Pinpoint the cell where the given text exists, returning its [x, y] midpoint coordinate. 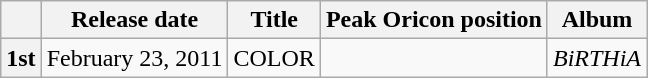
BiRTHiA [596, 58]
February 23, 2011 [134, 58]
Peak Oricon position [434, 20]
1st [21, 58]
Title [274, 20]
COLOR [274, 58]
Release date [134, 20]
Album [596, 20]
